For the text-containing cell, return its midpoint in (X, Y) coordinate format. 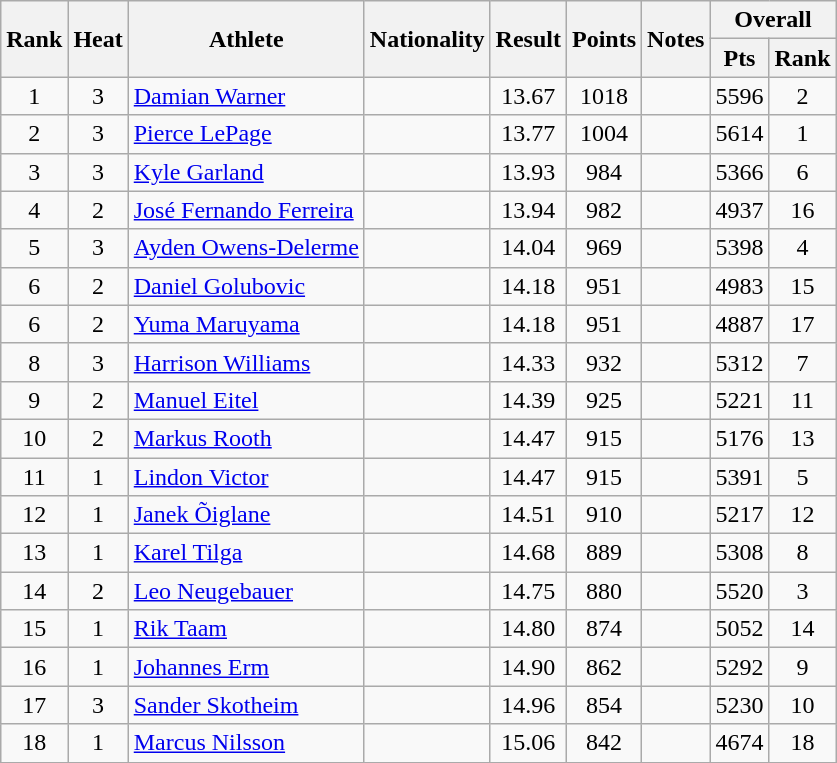
1018 (604, 96)
Points (604, 39)
5230 (740, 705)
14.90 (528, 667)
4887 (740, 324)
5052 (740, 629)
15.06 (528, 743)
5366 (740, 172)
Markus Rooth (246, 438)
14.68 (528, 553)
13.67 (528, 96)
Nationality (427, 39)
Heat (98, 39)
925 (604, 400)
Kyle Garland (246, 172)
Karel Tilga (246, 553)
14.51 (528, 515)
874 (604, 629)
Result (528, 39)
842 (604, 743)
Pierce LePage (246, 134)
854 (604, 705)
Yuma Maruyama (246, 324)
Daniel Golubovic (246, 286)
Leo Neugebauer (246, 591)
Sander Skotheim (246, 705)
Notes (676, 39)
984 (604, 172)
5398 (740, 248)
Manuel Eitel (246, 400)
5520 (740, 591)
5292 (740, 667)
5217 (740, 515)
880 (604, 591)
14.33 (528, 362)
982 (604, 210)
862 (604, 667)
13.94 (528, 210)
4674 (740, 743)
Pts (740, 58)
14.80 (528, 629)
5614 (740, 134)
889 (604, 553)
14.75 (528, 591)
910 (604, 515)
14.39 (528, 400)
Lindon Victor (246, 477)
969 (604, 248)
7 (802, 362)
1004 (604, 134)
14.96 (528, 705)
Marcus Nilsson (246, 743)
13.93 (528, 172)
José Fernando Ferreira (246, 210)
13.77 (528, 134)
Harrison Williams (246, 362)
Johannes Erm (246, 667)
4983 (740, 286)
Janek Õiglane (246, 515)
5176 (740, 438)
5391 (740, 477)
Ayden Owens-Delerme (246, 248)
5596 (740, 96)
932 (604, 362)
14.04 (528, 248)
5221 (740, 400)
5308 (740, 553)
4937 (740, 210)
5312 (740, 362)
Damian Warner (246, 96)
Athlete (246, 39)
Overall (773, 20)
Rik Taam (246, 629)
